Capture the cell that displays the provided text and extract its (X, Y) central coordinate. 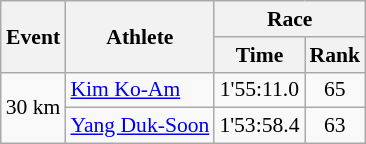
Athlete (140, 36)
Rank (336, 55)
Event (34, 36)
Race (290, 19)
Yang Duk-Soon (140, 126)
63 (336, 126)
1'55:11.0 (259, 90)
1'53:58.4 (259, 126)
Time (259, 55)
Kim Ko-Am (140, 90)
65 (336, 90)
30 km (34, 108)
